Pinpoint the cell where the given text exists, returning its [X, Y] midpoint coordinate. 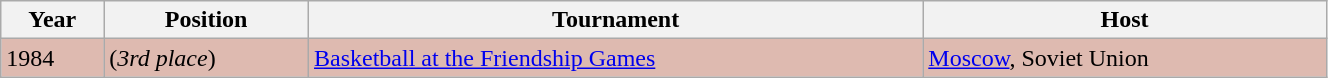
1984 [52, 58]
Moscow, Soviet Union [1125, 58]
Basketball at the Friendship Games [616, 58]
Host [1125, 20]
Tournament [616, 20]
(3rd place) [206, 58]
Position [206, 20]
Year [52, 20]
